Search for the cell housing the specified text and yield its (X, Y) center coordinate. 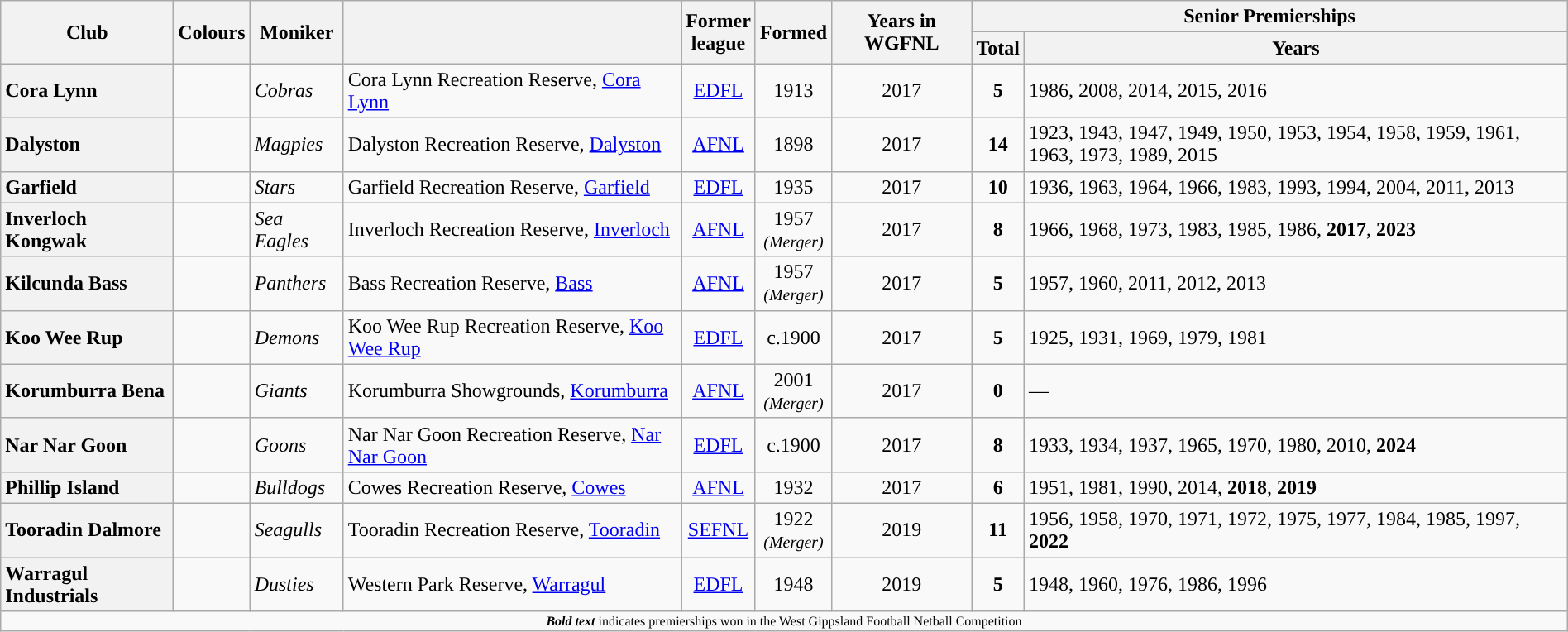
Koo Wee Rup Recreation Reserve, Koo Wee Rup (512, 338)
11 (998, 529)
1898 (793, 144)
Nar Nar Goon Recreation Reserve, Nar Nar Goon (512, 445)
1986, 2008, 2014, 2015, 2016 (1295, 91)
Senior Premierships (1269, 17)
Magpies (296, 144)
1966, 1968, 1973, 1983, 1985, 1986, 2017, 2023 (1295, 230)
1948 (793, 584)
Cora Lynn (88, 91)
Dalyston Recreation Reserve, Dalyston (512, 144)
Moniker (296, 32)
14 (998, 144)
2001(Merger) (793, 390)
Korumburra Showgrounds, Korumburra (512, 390)
Western Park Reserve, Warragul (512, 584)
Formerleague (719, 32)
Formed (793, 32)
Stars (296, 187)
Cowes Recreation Reserve, Cowes (512, 487)
Inverloch Recreation Reserve, Inverloch (512, 230)
Bulldogs (296, 487)
Cora Lynn Recreation Reserve, Cora Lynn (512, 91)
Tooradin Dalmore (88, 529)
10 (998, 187)
Years (1295, 48)
1922(Merger) (793, 529)
Koo Wee Rup (88, 338)
Dusties (296, 584)
1951, 1981, 1990, 2014, 2018, 2019 (1295, 487)
Bold text indicates premierships won in the West Gippsland Football Netball Competition (784, 621)
Giants (296, 390)
Club (88, 32)
— (1295, 390)
Goons (296, 445)
Phillip Island (88, 487)
1925, 1931, 1969, 1979, 1981 (1295, 338)
Bass Recreation Reserve, Bass (512, 283)
Tooradin Recreation Reserve, Tooradin (512, 529)
Cobras (296, 91)
1932 (793, 487)
Years in WGFNL (901, 32)
1933, 1934, 1937, 1965, 1970, 1980, 2010, 2024 (1295, 445)
Sea Eagles (296, 230)
0 (998, 390)
1923, 1943, 1947, 1949, 1950, 1953, 1954, 1958, 1959, 1961, 1963, 1973, 1989, 2015 (1295, 144)
Korumburra Bena (88, 390)
Total (998, 48)
Demons (296, 338)
6 (998, 487)
Dalyston (88, 144)
1936, 1963, 1964, 1966, 1983, 1993, 1994, 2004, 2011, 2013 (1295, 187)
1957, 1960, 2011, 2012, 2013 (1295, 283)
Seagulls (296, 529)
1948, 1960, 1976, 1986, 1996 (1295, 584)
Nar Nar Goon (88, 445)
Garfield (88, 187)
Garfield Recreation Reserve, Garfield (512, 187)
Panthers (296, 283)
Warragul Industrials (88, 584)
1956, 1958, 1970, 1971, 1972, 1975, 1977, 1984, 1985, 1997, 2022 (1295, 529)
Kilcunda Bass (88, 283)
Inverloch Kongwak (88, 230)
SEFNL (719, 529)
1935 (793, 187)
1913 (793, 91)
Colours (212, 32)
